Determine the [x, y] coordinate at the center of the cell enclosing the given text.  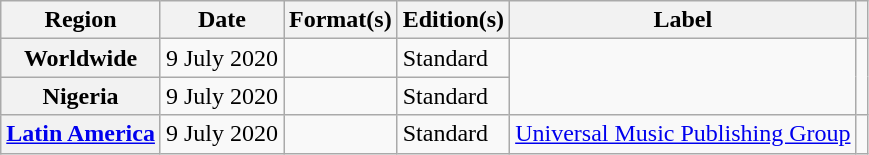
Universal Music Publishing Group [683, 134]
Date [222, 20]
Format(s) [341, 20]
Label [683, 20]
Worldwide [81, 58]
Latin America [81, 134]
Region [81, 20]
Edition(s) [453, 20]
Nigeria [81, 96]
